Provide the [x, y] coordinate of the cell's center where the given text is located.  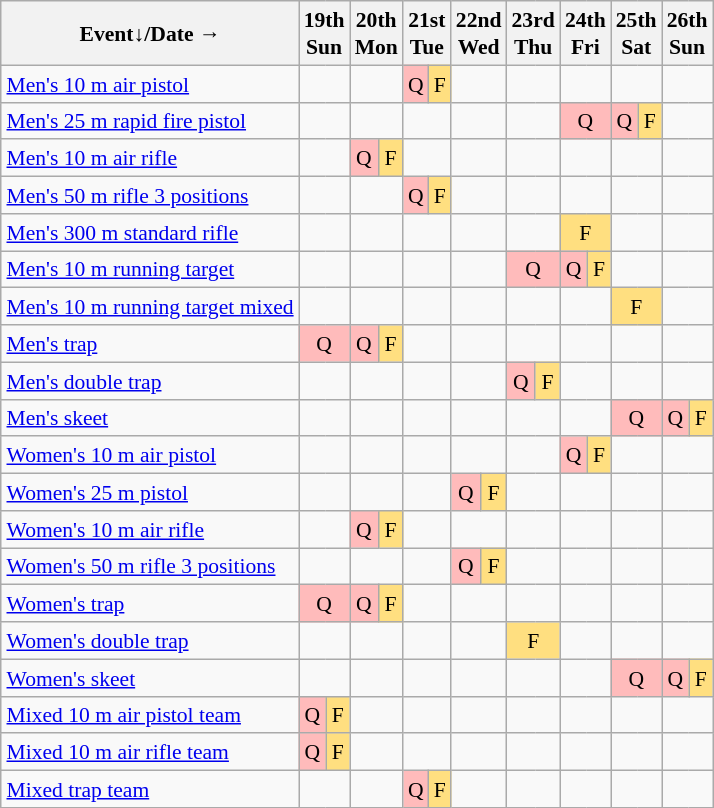
Men's 50 m rifle 3 positions [150, 194]
24thFri [586, 33]
Women's 50 m rifle 3 positions [150, 566]
Men's 10 m air rifle [150, 158]
Mixed 10 m air rifle team [150, 752]
Women's 10 m air pistol [150, 454]
Men's skeet [150, 418]
Mixed trap team [150, 788]
Women's 10 m air rifle [150, 528]
20thMon [376, 33]
25thSat [636, 33]
Men's 10 m air pistol [150, 84]
Men's double trap [150, 380]
Women's trap [150, 604]
Men's trap [150, 344]
Women's double trap [150, 640]
22ndWed [479, 33]
Men's 10 m running target [150, 268]
Men's 300 m standard rifle [150, 232]
Women's 25 m pistol [150, 492]
Men's 10 m running target mixed [150, 306]
Men's 25 m rapid fire pistol [150, 120]
21stTue [427, 33]
26thSun [688, 33]
23rdThu [534, 33]
Event↓/Date → [150, 33]
Women's skeet [150, 678]
Mixed 10 m air pistol team [150, 714]
19thSun [324, 33]
